Output the [x, y] coordinate of the center of the cell containing the given text.  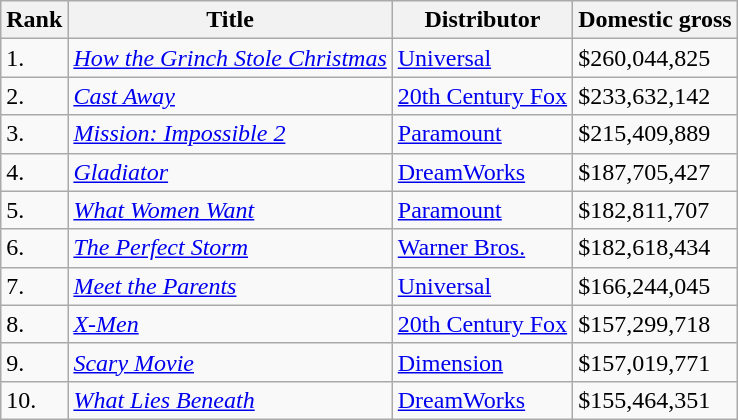
How the Grinch Stole Christmas [230, 58]
The Perfect Storm [230, 248]
Warner Bros. [482, 248]
$233,632,142 [656, 96]
3. [34, 134]
Title [230, 20]
2. [34, 96]
$187,705,427 [656, 172]
$166,244,045 [656, 286]
10. [34, 400]
$260,044,825 [656, 58]
5. [34, 210]
7. [34, 286]
Scary Movie [230, 362]
6. [34, 248]
What Lies Beneath [230, 400]
Gladiator [230, 172]
Distributor [482, 20]
X-Men [230, 324]
What Women Want [230, 210]
$182,811,707 [656, 210]
Meet the Parents [230, 286]
8. [34, 324]
Rank [34, 20]
9. [34, 362]
Cast Away [230, 96]
Dimension [482, 362]
Domestic gross [656, 20]
4. [34, 172]
$215,409,889 [656, 134]
$157,299,718 [656, 324]
$157,019,771 [656, 362]
1. [34, 58]
$182,618,434 [656, 248]
$155,464,351 [656, 400]
Mission: Impossible 2 [230, 134]
